Scan for the cell matching the given text and deliver its [x, y] coordinate at center. 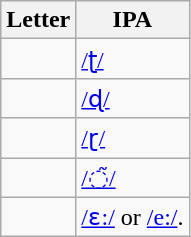
/ɽ/ [132, 138]
/◌̃/ [132, 178]
Letter [38, 20]
/ɖ/ [132, 98]
IPA [132, 20]
/ɛ:/ or /e:/. [132, 217]
/ʈ/ [132, 59]
